Return the (x, y) coordinate for the center point of the cell that contains the specified text.  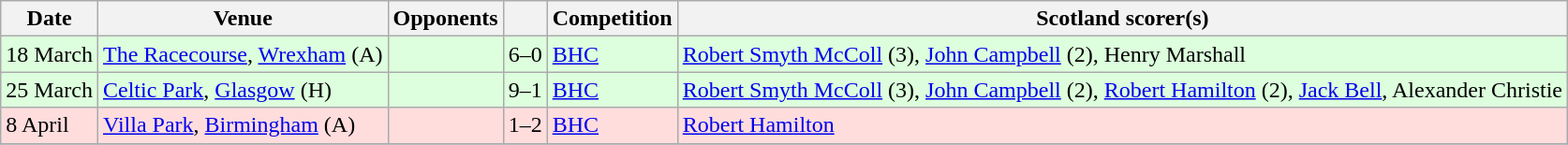
18 March (50, 54)
Opponents (446, 19)
Robert Smyth McColl (3), John Campbell (2), Henry Marshall (1122, 54)
Robert Smyth McColl (3), John Campbell (2), Robert Hamilton (2), Jack Bell, Alexander Christie (1122, 90)
Robert Hamilton (1122, 125)
25 March (50, 90)
Scotland scorer(s) (1122, 19)
6–0 (525, 54)
The Racecourse, Wrexham (A) (243, 54)
8 April (50, 125)
Venue (243, 19)
1–2 (525, 125)
Date (50, 19)
Villa Park, Birmingham (A) (243, 125)
Competition (613, 19)
9–1 (525, 90)
Celtic Park, Glasgow (H) (243, 90)
